Scan for the cell matching the given text and deliver its [X, Y] coordinate at center. 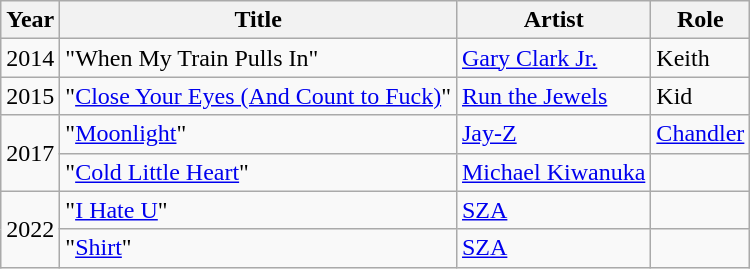
Year [30, 20]
2022 [30, 229]
Run the Jewels [553, 96]
Role [700, 20]
Jay-Z [553, 134]
"Shirt" [258, 248]
Kid [700, 96]
Michael Kiwanuka [553, 172]
2015 [30, 96]
Artist [553, 20]
"When My Train Pulls In" [258, 58]
"Cold Little Heart" [258, 172]
"Close Your Eyes (And Count to Fuck)" [258, 96]
Keith [700, 58]
Chandler [700, 134]
2014 [30, 58]
"Moonlight" [258, 134]
Title [258, 20]
"I Hate U" [258, 210]
2017 [30, 153]
Gary Clark Jr. [553, 58]
